Identify which cell holds the provided text, then report its (X, Y) central coordinate. 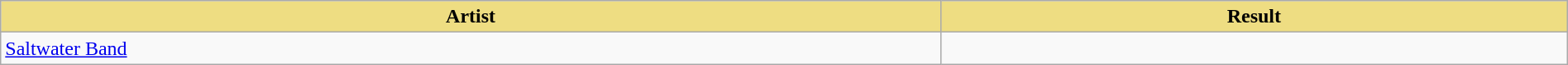
Result (1254, 17)
Saltwater Band (471, 48)
Artist (471, 17)
